Provide the [x, y] coordinate of the cell's center where the given text is located.  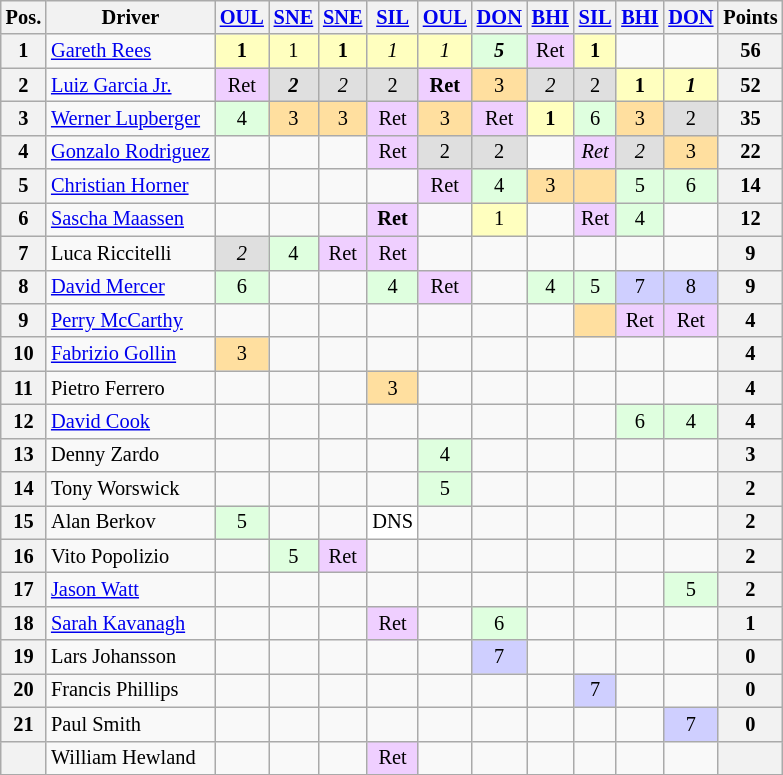
35 [750, 118]
Werner Lupberger [130, 118]
Pos. [24, 17]
Francis Phillips [130, 690]
David Cook [130, 421]
10 [24, 354]
Lars Johansson [130, 657]
Driver [130, 17]
Fabrizio Gollin [130, 354]
Jason Watt [130, 589]
21 [24, 724]
Gonzalo Rodriguez [130, 152]
52 [750, 85]
Denny Zardo [130, 455]
22 [750, 152]
Perry McCarthy [130, 320]
DNS [392, 522]
Points [750, 17]
Sarah Kavanagh [130, 623]
Tony Worswick [130, 489]
13 [24, 455]
11 [24, 388]
Gareth Rees [130, 51]
16 [24, 556]
William Hewland [130, 758]
20 [24, 690]
Vito Popolizio [130, 556]
Christian Horner [130, 186]
Pietro Ferrero [130, 388]
David Mercer [130, 287]
18 [24, 623]
Sascha Maassen [130, 219]
Alan Berkov [130, 522]
Luca Riccitelli [130, 253]
56 [750, 51]
19 [24, 657]
Luiz Garcia Jr. [130, 85]
17 [24, 589]
15 [24, 522]
Paul Smith [130, 724]
